Provide the [x, y] coordinate of the cell's center where the given text is located.  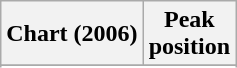
Peakposition [189, 34]
Chart (2006) [72, 34]
